Return [X, Y] of the center of cell containing provided text 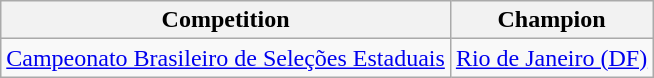
Competition [226, 20]
Campeonato Brasileiro de Seleções Estaduais [226, 58]
Champion [551, 20]
Rio de Janeiro (DF) [551, 58]
